Determine the (x, y) coordinate at the center of the cell enclosing the given text.  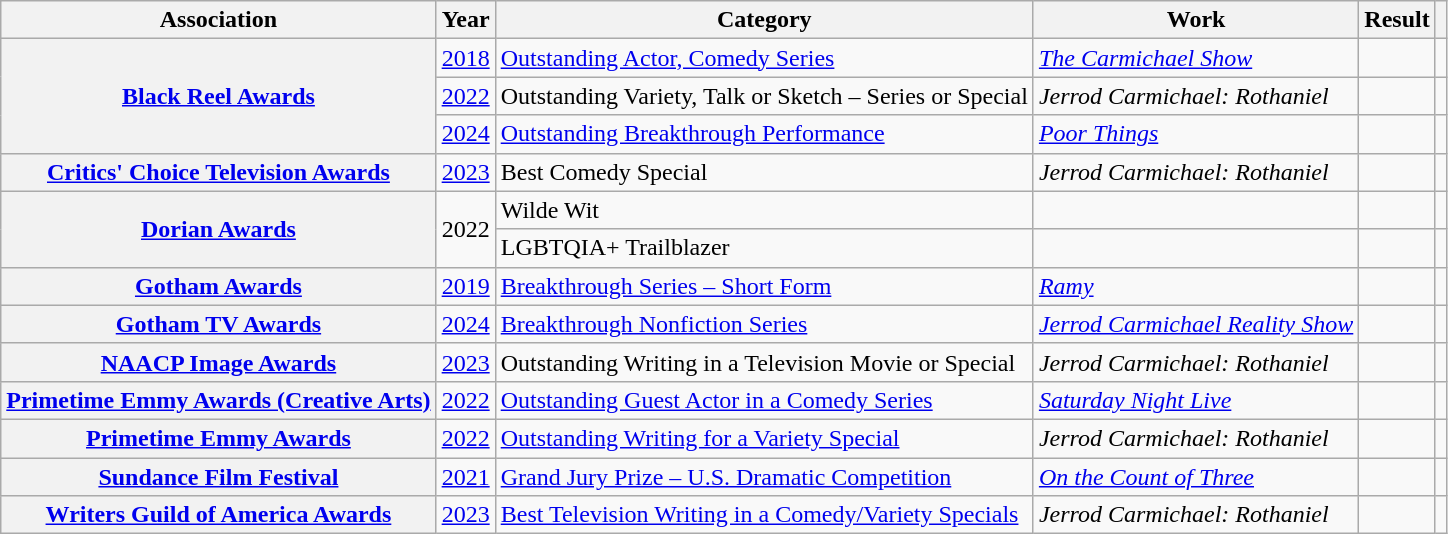
Saturday Night Live (1196, 400)
Year (466, 20)
Association (218, 20)
Breakthrough Series – Short Form (764, 286)
Primetime Emmy Awards (Creative Arts) (218, 400)
Best Television Writing in a Comedy/Variety Specials (764, 515)
Category (764, 20)
Dorian Awards (218, 229)
Writers Guild of America Awards (218, 515)
Ramy (1196, 286)
Outstanding Actor, Comedy Series (764, 58)
Sundance Film Festival (218, 477)
Outstanding Writing in a Television Movie or Special (764, 362)
Primetime Emmy Awards (218, 438)
LGBTQIA+ Trailblazer (764, 248)
Result (1397, 20)
NAACP Image Awards (218, 362)
Critics' Choice Television Awards (218, 172)
Work (1196, 20)
Best Comedy Special (764, 172)
Outstanding Writing for a Variety Special (764, 438)
2018 (466, 58)
Black Reel Awards (218, 96)
Gotham TV Awards (218, 324)
Jerrod Carmichael Reality Show (1196, 324)
Grand Jury Prize – U.S. Dramatic Competition (764, 477)
Poor Things (1196, 134)
2021 (466, 477)
Outstanding Breakthrough Performance (764, 134)
The Carmichael Show (1196, 58)
Wilde Wit (764, 210)
Breakthrough Nonfiction Series (764, 324)
Gotham Awards (218, 286)
On the Count of Three (1196, 477)
2019 (466, 286)
Outstanding Guest Actor in a Comedy Series (764, 400)
Outstanding Variety, Talk or Sketch – Series or Special (764, 96)
